Output the (X, Y) coordinate of the center of the cell containing the given text.  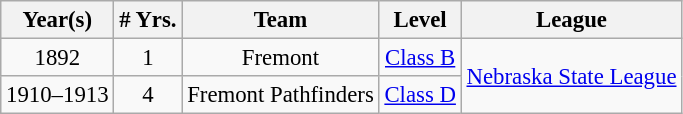
1 (148, 58)
Year(s) (58, 20)
Fremont (280, 58)
# Yrs. (148, 20)
1910–1913 (58, 95)
4 (148, 95)
Class B (420, 58)
League (572, 20)
Level (420, 20)
1892 (58, 58)
Class D (420, 95)
Team (280, 20)
Nebraska State League (572, 76)
Fremont Pathfinders (280, 95)
